Return the [x, y] coordinate for the center point of the cell that contains the specified text.  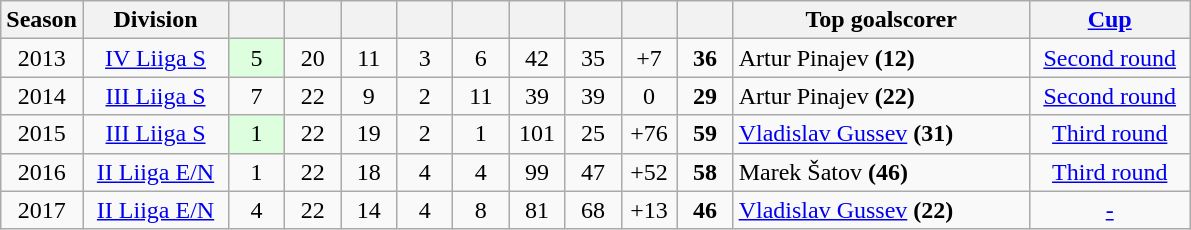
IV Liiga S [155, 58]
42 [537, 58]
7 [257, 96]
2016 [42, 172]
9 [369, 96]
2017 [42, 210]
+76 [649, 134]
46 [705, 210]
2013 [42, 58]
99 [537, 172]
20 [313, 58]
- [1110, 210]
18 [369, 172]
29 [705, 96]
25 [593, 134]
6 [481, 58]
35 [593, 58]
Vladislav Gussev (31) [881, 134]
0 [649, 96]
8 [481, 210]
5 [257, 58]
Division [155, 20]
19 [369, 134]
Artur Pinajev (12) [881, 58]
+52 [649, 172]
Vladislav Gussev (22) [881, 210]
2014 [42, 96]
Marek Šatov (46) [881, 172]
3 [425, 58]
Artur Pinajev (22) [881, 96]
68 [593, 210]
58 [705, 172]
36 [705, 58]
101 [537, 134]
47 [593, 172]
59 [705, 134]
Cup [1110, 20]
Top goalscorer [881, 20]
2015 [42, 134]
81 [537, 210]
14 [369, 210]
+7 [649, 58]
Season [42, 20]
+13 [649, 210]
